Provide the (x, y) coordinate of the cell's center where the given text is located.  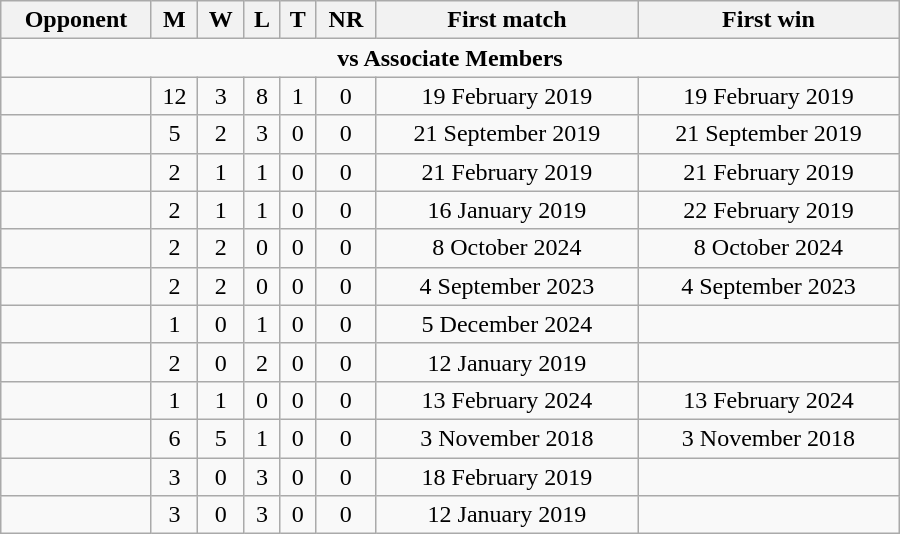
5 December 2024 (507, 324)
M (174, 20)
16 January 2019 (507, 210)
18 February 2019 (507, 477)
First match (507, 20)
6 (174, 438)
Opponent (76, 20)
L (262, 20)
12 (174, 96)
T (298, 20)
22 February 2019 (769, 210)
NR (346, 20)
vs Associate Members (450, 58)
First win (769, 20)
8 (262, 96)
W (221, 20)
